From the cell containing the given text, extract its center point as [X, Y] coordinate. 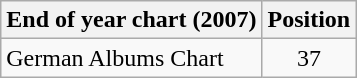
End of year chart (2007) [132, 20]
Position [309, 20]
37 [309, 58]
German Albums Chart [132, 58]
